Identify which cell holds the provided text, then report its [X, Y] central coordinate. 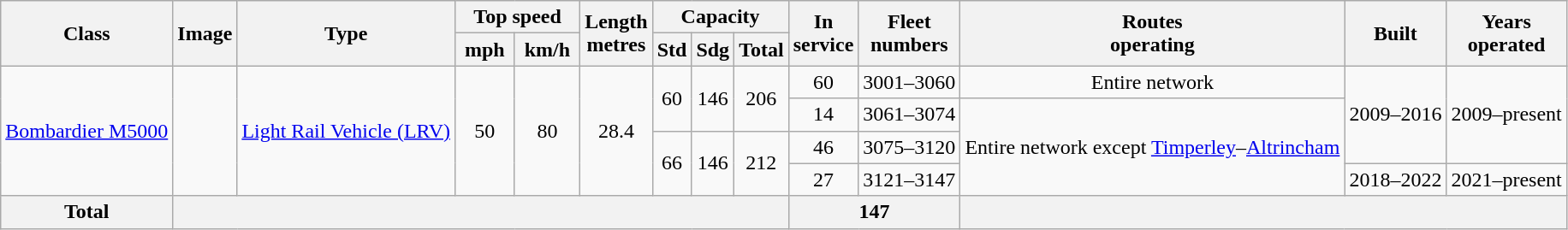
2009–2016 [1395, 115]
3001–3060 [909, 82]
212 [762, 163]
Class [87, 33]
3121–3147 [909, 180]
3061–3074 [909, 115]
Sdg [713, 50]
Top speed [517, 17]
Std [672, 50]
206 [762, 98]
2018–2022 [1395, 180]
147 [875, 212]
Yearsoperated [1506, 33]
Light Rail Vehicle (LRV) [346, 131]
Bombardier M5000 [87, 131]
Lengthmetres [616, 33]
Routesoperating [1152, 33]
80 [547, 131]
Entire network [1152, 82]
50 [484, 131]
Inservice [823, 33]
Image [205, 33]
27 [823, 180]
2009–present [1506, 115]
km/h [547, 50]
Capacity [721, 17]
14 [823, 115]
mph [484, 50]
28.4 [616, 131]
66 [672, 163]
2021–present [1506, 180]
Built [1395, 33]
Type [346, 33]
Entire network except Timperley–Altrincham [1152, 147]
3075–3120 [909, 147]
Fleetnumbers [909, 33]
46 [823, 147]
